Scan for the cell matching the given text and deliver its [X, Y] coordinate at center. 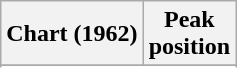
Chart (1962) [72, 34]
Peak position [189, 34]
